Return [X, Y] of the center of cell containing provided text 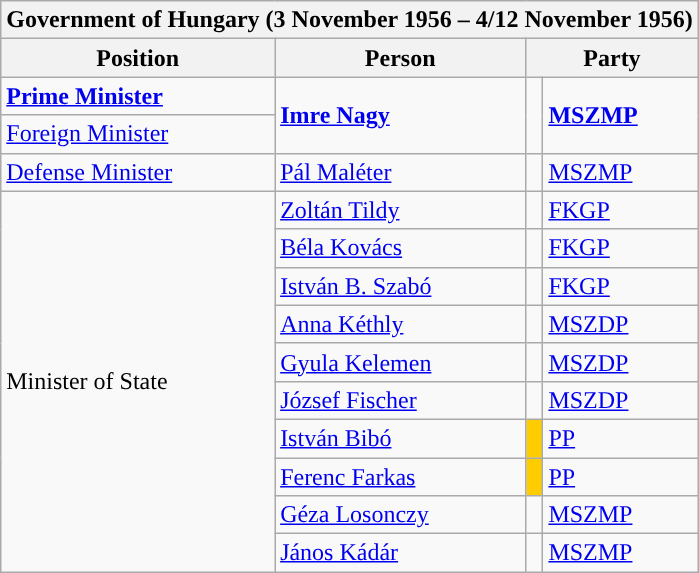
Pál Maléter [400, 172]
Imre Nagy [400, 115]
Defense Minister [138, 172]
Anna Kéthly [400, 324]
Position [138, 58]
Ferenc Farkas [400, 477]
Minister of State [138, 382]
Béla Kovács [400, 248]
János Kádár [400, 553]
Gyula Kelemen [400, 362]
Government of Hungary (3 November 1956 – 4/12 November 1956) [350, 20]
Prime Minister [138, 96]
Zoltán Tildy [400, 210]
Person [400, 58]
István Bibó [400, 438]
István B. Szabó [400, 286]
Party [612, 58]
Géza Losonczy [400, 515]
József Fischer [400, 400]
Foreign Minister [138, 134]
